Scan for the cell matching the given text and deliver its [X, Y] coordinate at center. 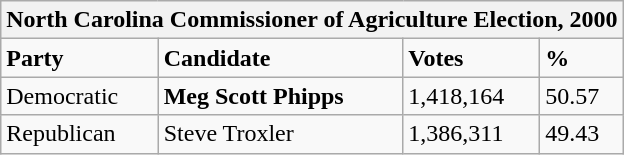
Democratic [80, 96]
49.43 [582, 134]
1,386,311 [472, 134]
North Carolina Commissioner of Agriculture Election, 2000 [312, 20]
Republican [80, 134]
% [582, 58]
50.57 [582, 96]
Votes [472, 58]
Steve Troxler [280, 134]
1,418,164 [472, 96]
Party [80, 58]
Candidate [280, 58]
Meg Scott Phipps [280, 96]
